Locate the cell with the specified text and output its (X, Y) center coordinate. 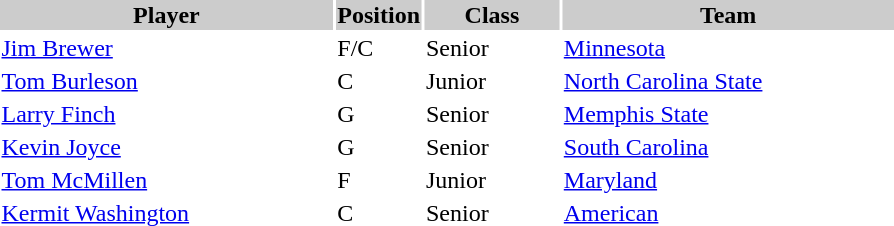
C (379, 81)
Memphis State (728, 114)
Tom McMillen (166, 180)
Position (379, 15)
Tom Burleson (166, 81)
Larry Finch (166, 114)
Class (492, 15)
F/C (379, 48)
South Carolina (728, 147)
Kevin Joyce (166, 147)
Minnesota (728, 48)
Maryland (728, 180)
Jim Brewer (166, 48)
Player (166, 15)
Team (728, 15)
North Carolina State (728, 81)
F (379, 180)
